Output the (X, Y) coordinate of the center of the cell containing the given text.  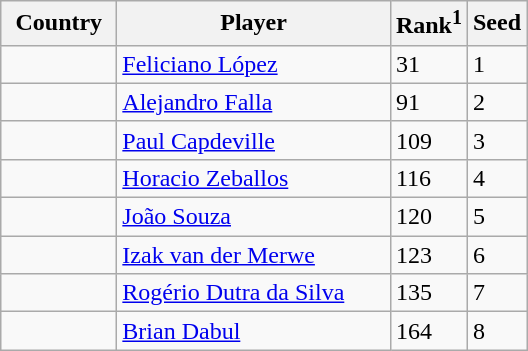
Horacio Zeballos (254, 178)
Alejandro Falla (254, 102)
31 (428, 64)
Feliciano López (254, 64)
120 (428, 217)
Player (254, 24)
109 (428, 140)
8 (496, 331)
91 (428, 102)
5 (496, 217)
Rogério Dutra da Silva (254, 293)
7 (496, 293)
Brian Dabul (254, 331)
135 (428, 293)
2 (496, 102)
1 (496, 64)
Paul Capdeville (254, 140)
4 (496, 178)
116 (428, 178)
164 (428, 331)
6 (496, 255)
Rank1 (428, 24)
João Souza (254, 217)
Country (59, 24)
Seed (496, 24)
Izak van der Merwe (254, 255)
123 (428, 255)
3 (496, 140)
